Search for the cell housing the specified text and yield its [X, Y] center coordinate. 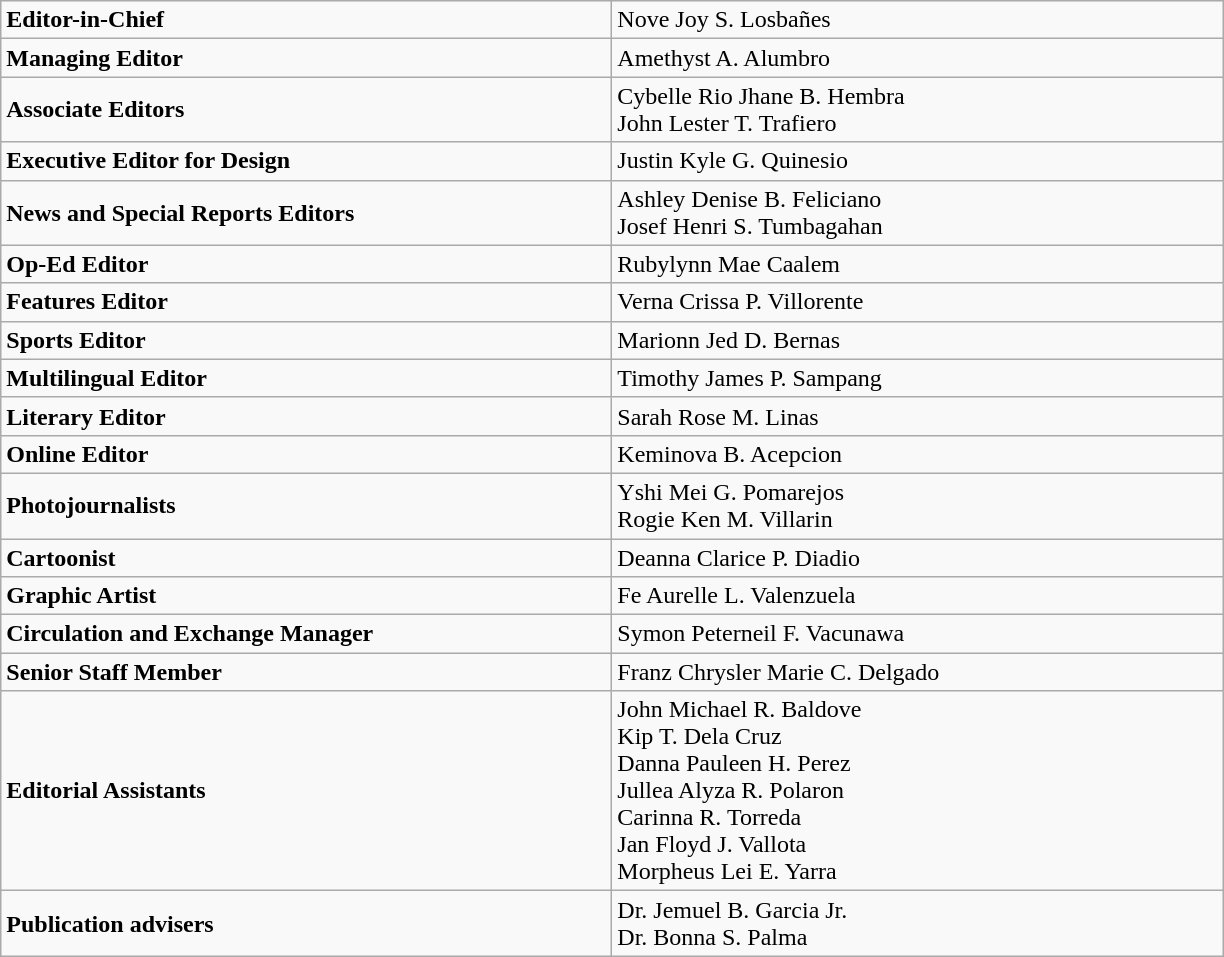
Fe Aurelle L. Valenzuela [918, 596]
Circulation and Exchange Manager [306, 634]
Marionn Jed D. Bernas [918, 340]
Graphic Artist [306, 596]
Timothy James P. Sampang [918, 378]
News and Special Reports Editors [306, 212]
Justin Kyle G. Quinesio [918, 161]
Symon Peterneil F. Vacunawa [918, 634]
Franz Chrysler Marie C. Delgado [918, 672]
Publication advisers [306, 924]
Dr. Jemuel B. Garcia Jr.Dr. Bonna S. Palma [918, 924]
Amethyst A. Alumbro [918, 58]
Verna Crissa P. Villorente [918, 302]
Editorial Assistants [306, 791]
Online Editor [306, 454]
Yshi Mei G. PomarejosRogie Ken M. Villarin [918, 506]
Ashley Denise B. FelicianoJosef Henri S. Tumbagahan [918, 212]
Photojournalists [306, 506]
Editor-in-Chief [306, 20]
Managing Editor [306, 58]
Cartoonist [306, 557]
Executive Editor for Design [306, 161]
Deanna Clarice P. Diadio [918, 557]
Op-Ed Editor [306, 264]
Sports Editor [306, 340]
Cybelle Rio Jhane B. HembraJohn Lester T. Trafiero [918, 110]
Keminova B. Acepcion [918, 454]
Literary Editor [306, 416]
Rubylynn Mae Caalem [918, 264]
Multilingual Editor [306, 378]
John Michael R. BaldoveKip T. Dela CruzDanna Pauleen H. PerezJullea Alyza R. PolaronCarinna R. TorredaJan Floyd J. VallotaMorpheus Lei E. Yarra [918, 791]
Features Editor [306, 302]
Associate Editors [306, 110]
Sarah Rose M. Linas [918, 416]
Senior Staff Member [306, 672]
Nove Joy S. Losbañes [918, 20]
